Return [x, y] of the center of cell containing provided text 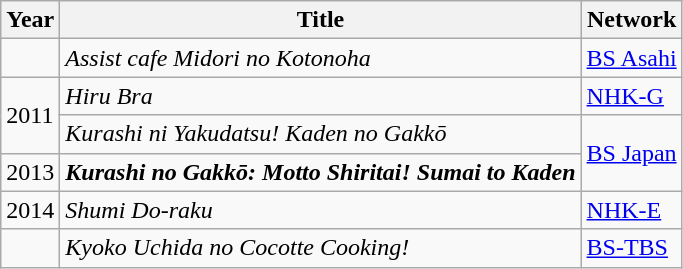
BS Asahi [632, 58]
Kurashi ni Yakudatsu! Kaden no Gakkō [320, 134]
NHK-G [632, 96]
Network [632, 20]
Shumi Do-raku [320, 210]
Kurashi no Gakkō: Motto Shiritai! Sumai to Kaden [320, 172]
2013 [30, 172]
Kyoko Uchida no Cocotte Cooking! [320, 248]
Assist cafe Midori no Kotonoha [320, 58]
Hiru Bra [320, 96]
Title [320, 20]
BS Japan [632, 153]
Year [30, 20]
2014 [30, 210]
2011 [30, 115]
NHK-E [632, 210]
BS-TBS [632, 248]
